Scan for the cell matching the given text and deliver its [x, y] coordinate at center. 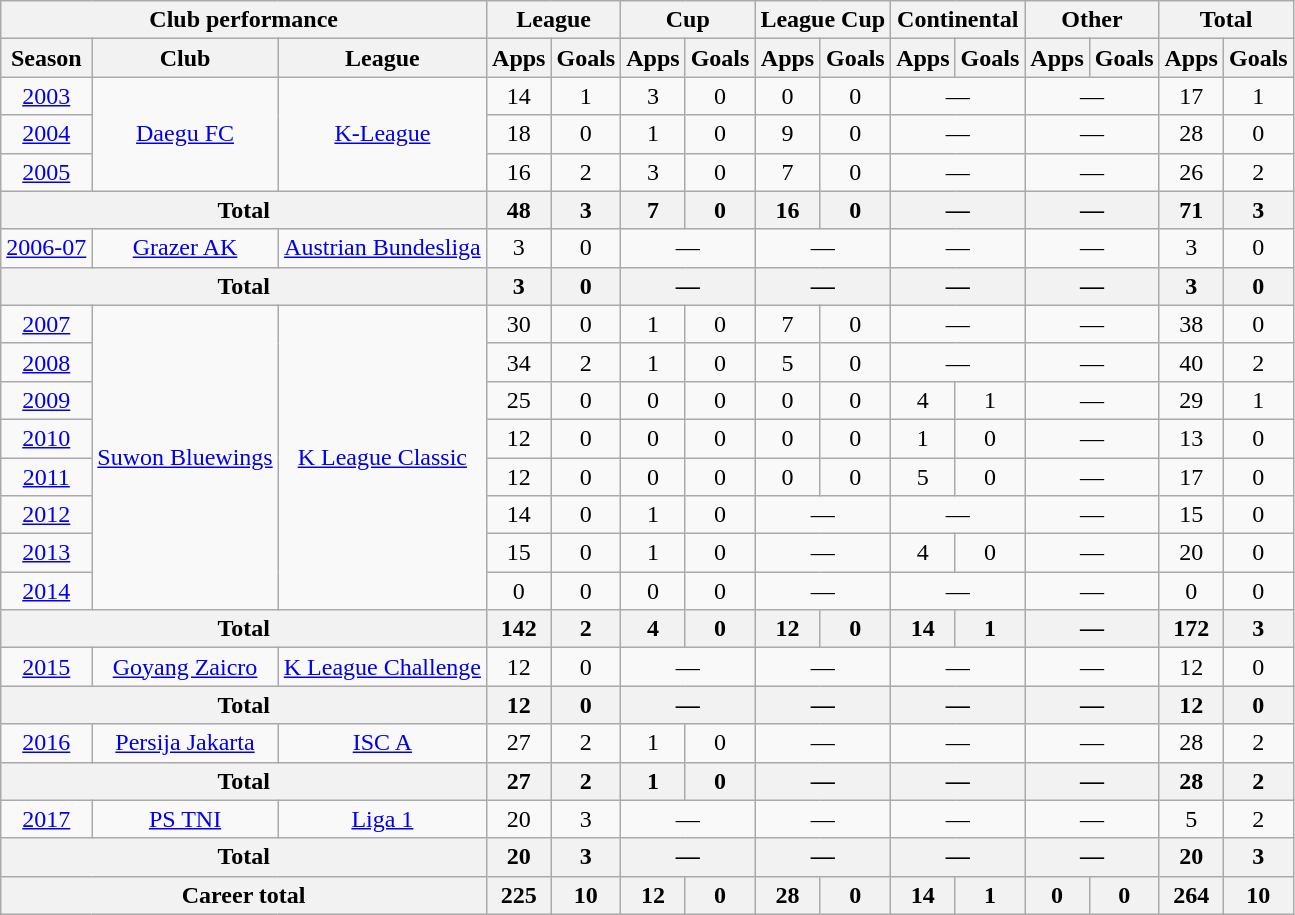
29 [1191, 400]
2017 [46, 819]
Other [1092, 20]
18 [519, 134]
Austrian Bundesliga [382, 248]
172 [1191, 629]
2003 [46, 96]
Season [46, 58]
2009 [46, 400]
9 [788, 134]
38 [1191, 324]
2010 [46, 438]
Cup [688, 20]
40 [1191, 362]
71 [1191, 210]
142 [519, 629]
ISC A [382, 743]
2005 [46, 172]
2007 [46, 324]
Grazer AK [185, 248]
Continental [958, 20]
2013 [46, 553]
25 [519, 400]
Career total [244, 895]
K-League [382, 134]
264 [1191, 895]
Goyang Zaicro [185, 667]
48 [519, 210]
Persija Jakarta [185, 743]
K League Classic [382, 457]
Liga 1 [382, 819]
26 [1191, 172]
Club performance [244, 20]
2016 [46, 743]
225 [519, 895]
2011 [46, 477]
PS TNI [185, 819]
13 [1191, 438]
2012 [46, 515]
Daegu FC [185, 134]
30 [519, 324]
2008 [46, 362]
2015 [46, 667]
K League Challenge [382, 667]
34 [519, 362]
League Cup [823, 20]
2006-07 [46, 248]
Club [185, 58]
Suwon Bluewings [185, 457]
2014 [46, 591]
2004 [46, 134]
